Output the [x, y] coordinate of the center of the cell containing the given text.  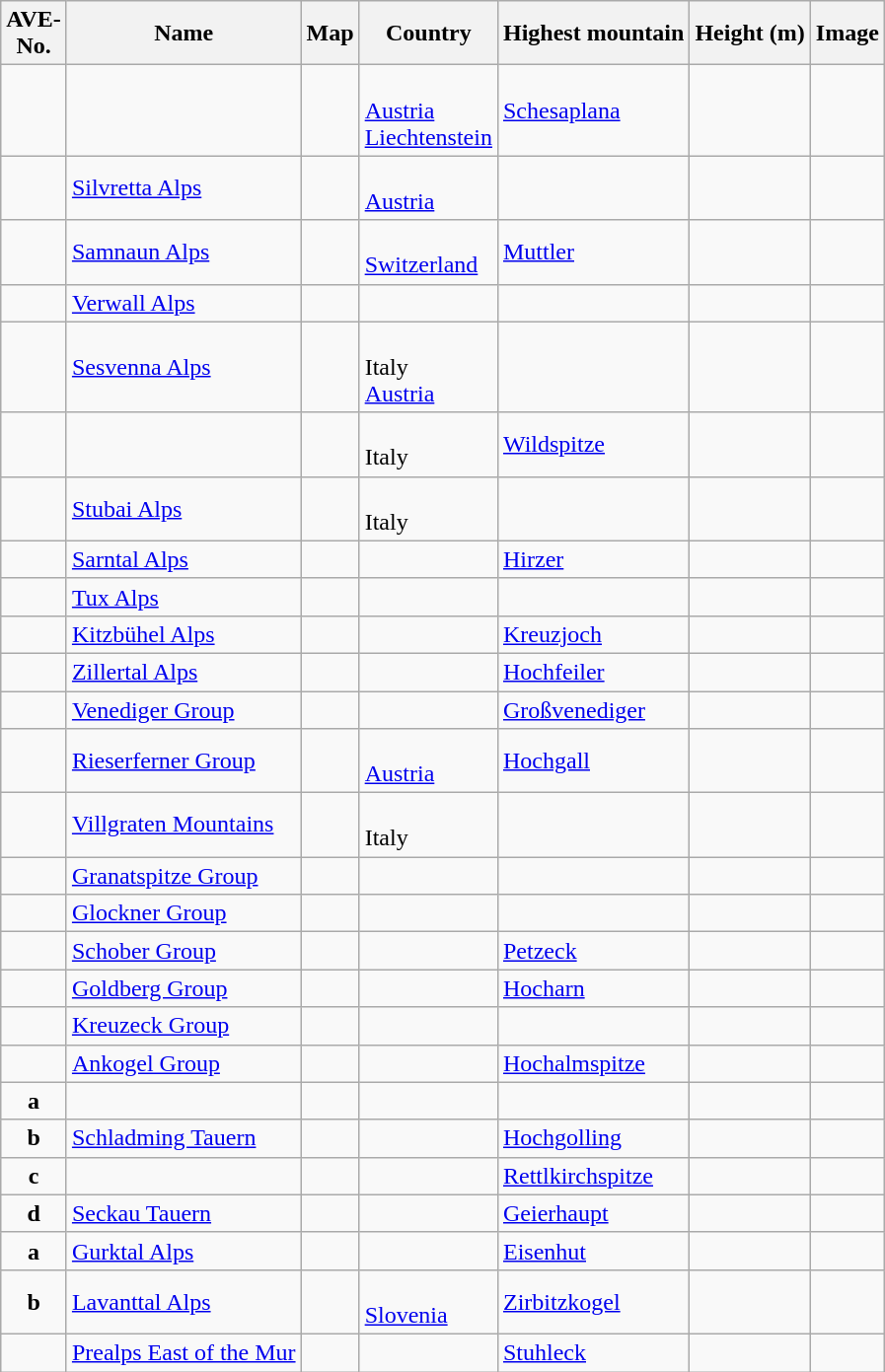
Muttler [593, 253]
Kreuzeck Group [184, 1026]
Zirbitzkogel [593, 1302]
Lavanttal Alps [184, 1302]
Rettlkirchspitze [593, 1176]
Height (m) [750, 34]
Kitzbühel Alps [184, 634]
Seckau Tauern [184, 1213]
Schesaplana [593, 110]
Villgraten Mountains [184, 825]
Country [428, 34]
Map [330, 34]
Kreuzjoch [593, 634]
Zillertal Alps [184, 672]
Verwall Alps [184, 303]
Ankogel Group [184, 1063]
Sesvenna Alps [184, 367]
Goldberg Group [184, 988]
Tux Alps [184, 597]
AVE-No. [34, 34]
Petzeck [593, 951]
Name [184, 34]
Stubai Alps [184, 509]
Austria Liechtenstein [428, 110]
Slovenia [428, 1302]
Switzerland [428, 253]
Schladming Tauern [184, 1138]
Hochgall [593, 761]
Hirzer [593, 559]
Glockner Group [184, 913]
Hochgolling [593, 1138]
Granatspitze Group [184, 876]
Gurktal Alps [184, 1251]
Rieserferner Group [184, 761]
Hochalmspitze [593, 1063]
Großvenediger [593, 709]
Hochfeiler [593, 672]
Image [847, 34]
Italy Austria [428, 367]
Samnaun Alps [184, 253]
Schober Group [184, 951]
Wildspitze [593, 444]
Geierhaupt [593, 1213]
Stuhleck [593, 1352]
Prealps East of the Mur [184, 1352]
c [34, 1176]
Hocharn [593, 988]
Eisenhut [593, 1251]
Highest mountain [593, 34]
Sarntal Alps [184, 559]
Silvretta Alps [184, 187]
Venediger Group [184, 709]
d [34, 1213]
